Output the (x, y) coordinate of the center of the cell containing the given text.  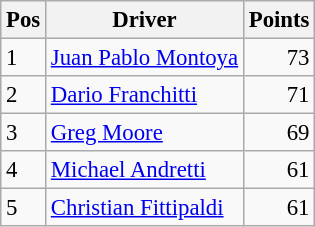
3 (24, 133)
Michael Andretti (145, 170)
73 (278, 58)
Driver (145, 20)
4 (24, 170)
Pos (24, 20)
71 (278, 95)
2 (24, 95)
Juan Pablo Montoya (145, 58)
5 (24, 208)
Dario Franchitti (145, 95)
69 (278, 133)
Greg Moore (145, 133)
Christian Fittipaldi (145, 208)
Points (278, 20)
1 (24, 58)
